Search for the cell housing the specified text and yield its (X, Y) center coordinate. 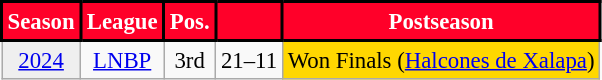
Won Finals (Halcones de Xalapa) (441, 60)
LNBP (122, 60)
21–11 (250, 60)
Season (42, 22)
3rd (190, 60)
Pos. (190, 22)
League (122, 22)
2024 (42, 60)
Postseason (441, 22)
